Capture the cell that displays the provided text and extract its (X, Y) central coordinate. 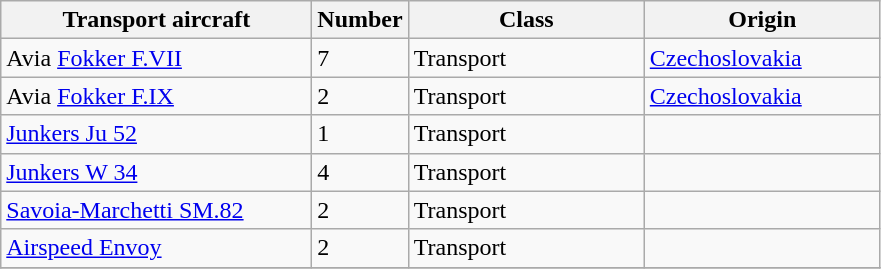
Airspeed Envoy (156, 248)
Avia Fokker F.VII (156, 58)
Avia Fokker F.IX (156, 96)
4 (360, 172)
Junkers Ju 52 (156, 134)
Class (526, 20)
Junkers W 34 (156, 172)
Transport aircraft (156, 20)
1 (360, 134)
7 (360, 58)
Savoia-Marchetti SM.82 (156, 210)
Origin (762, 20)
Number (360, 20)
